Find where the given text appears and provide that cell's center as [X, Y] coordinate. 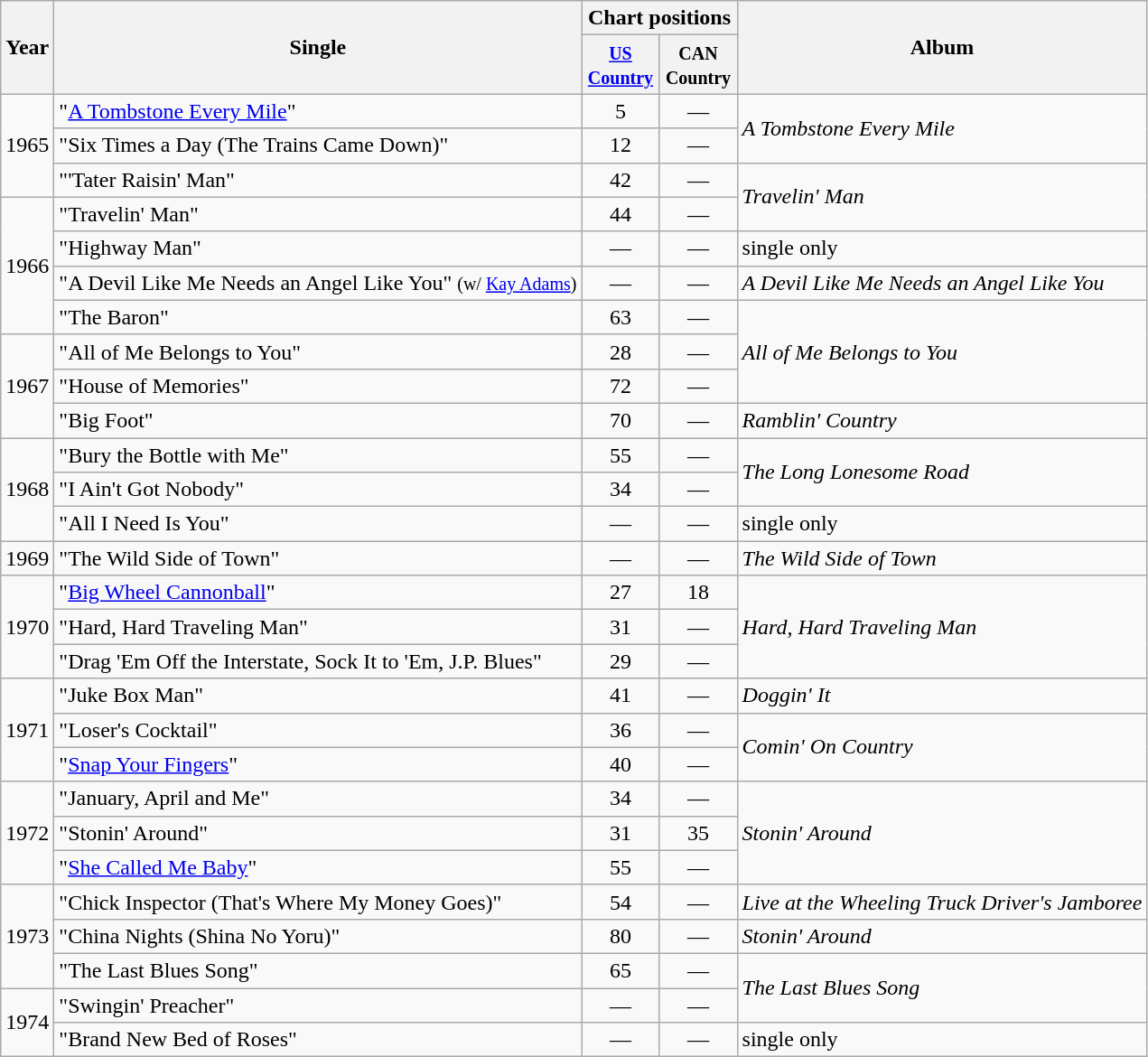
Live at the Wheeling Truck Driver's Jamboree [942, 902]
1970 [27, 627]
1969 [27, 558]
65 [621, 970]
1973 [27, 936]
1972 [27, 833]
"I Ain't Got Nobody" [318, 490]
The Last Blues Song [942, 987]
"House of Memories" [318, 386]
44 [621, 214]
"The Baron" [318, 317]
Doggin' It [942, 696]
Hard, Hard Traveling Man [942, 627]
29 [621, 661]
18 [698, 593]
"The Wild Side of Town" [318, 558]
"Stonin' Around" [318, 833]
"Highway Man" [318, 248]
"Hard, Hard Traveling Man" [318, 627]
36 [621, 730]
54 [621, 902]
41 [621, 696]
1965 [27, 145]
"Brand New Bed of Roses" [318, 1040]
63 [621, 317]
"Drag 'Em Off the Interstate, Sock It to 'Em, J.P. Blues" [318, 661]
"Swingin' Preacher" [318, 1006]
5 [621, 111]
All of Me Belongs to You [942, 351]
72 [621, 386]
A Tombstone Every Mile [942, 128]
"Big Foot" [318, 420]
1967 [27, 386]
The Wild Side of Town [942, 558]
The Long Lonesome Road [942, 472]
1971 [27, 730]
Travelin' Man [942, 197]
"All of Me Belongs to You" [318, 351]
"A Tombstone Every Mile" [318, 111]
"All I Need Is You" [318, 524]
"The Last Blues Song" [318, 970]
28 [621, 351]
12 [621, 145]
CAN Country [698, 65]
40 [621, 764]
"China Nights (Shina No Yoru)" [318, 936]
42 [621, 180]
Album [942, 47]
Year [27, 47]
"A Devil Like Me Needs an Angel Like You" (w/ Kay Adams) [318, 283]
A Devil Like Me Needs an Angel Like You [942, 283]
80 [621, 936]
Chart positions [659, 18]
"Loser's Cocktail" [318, 730]
27 [621, 593]
"Bury the Bottle with Me" [318, 454]
US Country [621, 65]
"'Tater Raisin' Man" [318, 180]
70 [621, 420]
"Travelin' Man" [318, 214]
Ramblin' Country [942, 420]
"Six Times a Day (The Trains Came Down)" [318, 145]
"Chick Inspector (That's Where My Money Goes)" [318, 902]
1966 [27, 266]
1968 [27, 489]
Single [318, 47]
35 [698, 833]
Comin' On Country [942, 747]
1974 [27, 1023]
"Juke Box Man" [318, 696]
"Big Wheel Cannonball" [318, 593]
"She Called Me Baby" [318, 867]
"Snap Your Fingers" [318, 764]
"January, April and Me" [318, 799]
